Locate the cell with the specified text and output its (X, Y) center coordinate. 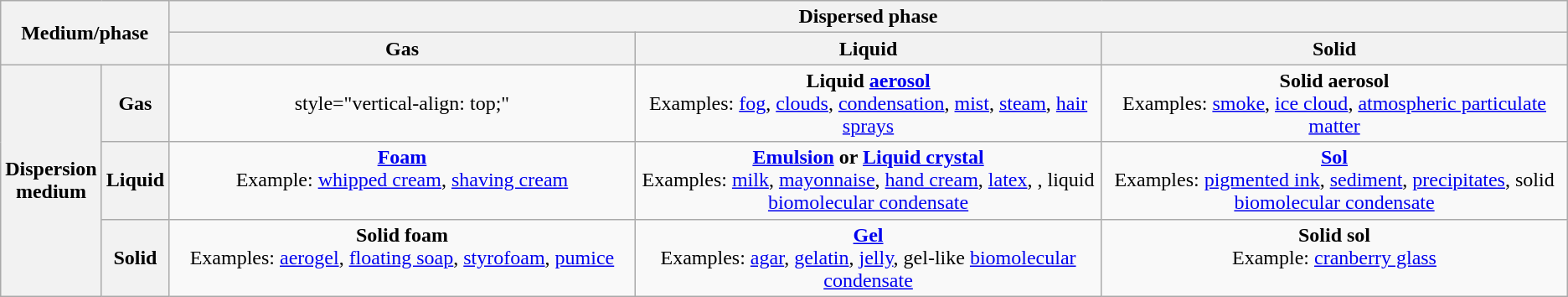
GelExamples: agar, gelatin, jelly, gel-like biomolecular condensate (868, 258)
Liquid aerosolExamples: fog, clouds, condensation, mist, steam, hair sprays (868, 103)
Solid aerosolExamples: smoke, ice cloud, atmospheric particulate matter (1334, 103)
style="vertical-align: top;" (402, 103)
Solid foamExamples: aerogel, floating soap, styrofoam, pumice (402, 258)
Dispersed phase (869, 17)
Emulsion or Liquid crystalExamples: milk, mayonnaise, hand cream, latex, , liquid biomolecular condensate (868, 180)
Medium/phase (85, 33)
FoamExample: whipped cream, shaving cream (402, 180)
SolExamples: pigmented ink, sediment, precipitates, solid biomolecular condensate (1334, 180)
Dispersion medium (51, 180)
Solid solExample: cranberry glass (1334, 258)
